Detect which cell encompasses the target text, then output its (X, Y) center coordinate. 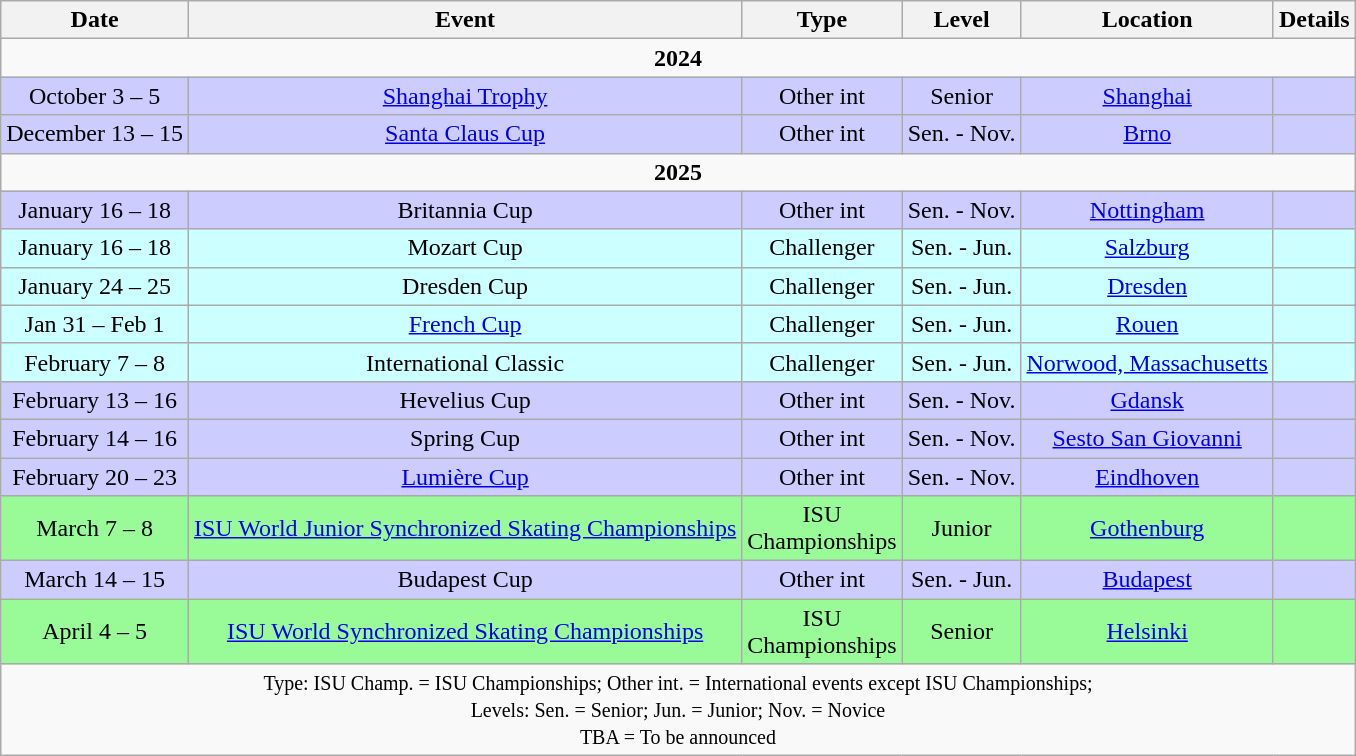
Helsinki (1147, 632)
Rouen (1147, 324)
Location (1147, 20)
Dresden (1147, 286)
Type (822, 20)
Level (962, 20)
Spring Cup (464, 438)
Jan 31 – Feb 1 (95, 324)
Hevelius Cup (464, 400)
Brno (1147, 134)
February 20 – 23 (95, 477)
Shanghai Trophy (464, 96)
February 14 – 16 (95, 438)
ISU World Synchronized Skating Championships (464, 632)
2024 (678, 58)
March 7 – 8 (95, 528)
April 4 – 5 (95, 632)
Shanghai (1147, 96)
March 14 – 15 (95, 580)
Norwood, Massachusetts (1147, 362)
Gdansk (1147, 400)
Gothenburg (1147, 528)
Dresden Cup (464, 286)
Event (464, 20)
Lumière Cup (464, 477)
International Classic (464, 362)
Britannia Cup (464, 210)
January 24 – 25 (95, 286)
Date (95, 20)
Budapest (1147, 580)
Sesto San Giovanni (1147, 438)
Budapest Cup (464, 580)
Salzburg (1147, 248)
ISU World Junior Synchronized Skating Championships (464, 528)
French Cup (464, 324)
October 3 – 5 (95, 96)
Junior (962, 528)
December 13 – 15 (95, 134)
February 7 – 8 (95, 362)
Eindhoven (1147, 477)
2025 (678, 172)
Santa Claus Cup (464, 134)
February 13 – 16 (95, 400)
Details (1314, 20)
Nottingham (1147, 210)
Mozart Cup (464, 248)
